Find where the given text appears and provide that cell's center as [x, y] coordinate. 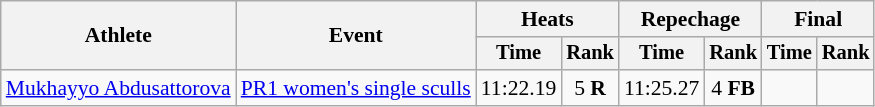
5 R [590, 88]
PR1 women's single sculls [356, 88]
Mukhayyo Abdusattorova [118, 88]
Heats [548, 19]
Repechage [690, 19]
Event [356, 36]
11:25.27 [662, 88]
11:22.19 [518, 88]
4 FB [733, 88]
Final [818, 19]
Athlete [118, 36]
